Detect which cell encompasses the target text, then output its [X, Y] center coordinate. 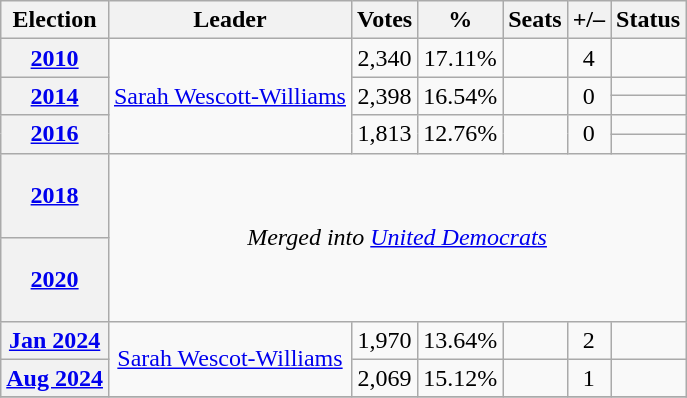
+/– [588, 20]
Aug 2024 [55, 378]
Sarah Wescot-Williams [230, 359]
1 [588, 378]
2016 [55, 134]
12.76% [460, 134]
Votes [384, 20]
Seats [535, 20]
16.54% [460, 96]
2,069 [384, 378]
1,813 [384, 134]
1,970 [384, 340]
15.12% [460, 378]
2010 [55, 58]
Status [648, 20]
2,398 [384, 96]
13.64% [460, 340]
17.11% [460, 58]
Merged into United Democrats [396, 237]
2,340 [384, 58]
Sarah Wescott-Williams [230, 96]
2018 [55, 195]
Leader [230, 20]
2014 [55, 96]
% [460, 20]
Election [55, 20]
4 [588, 58]
2020 [55, 279]
2 [588, 340]
Jan 2024 [55, 340]
